Determine the (x, y) coordinate at the center of the cell enclosing the given text.  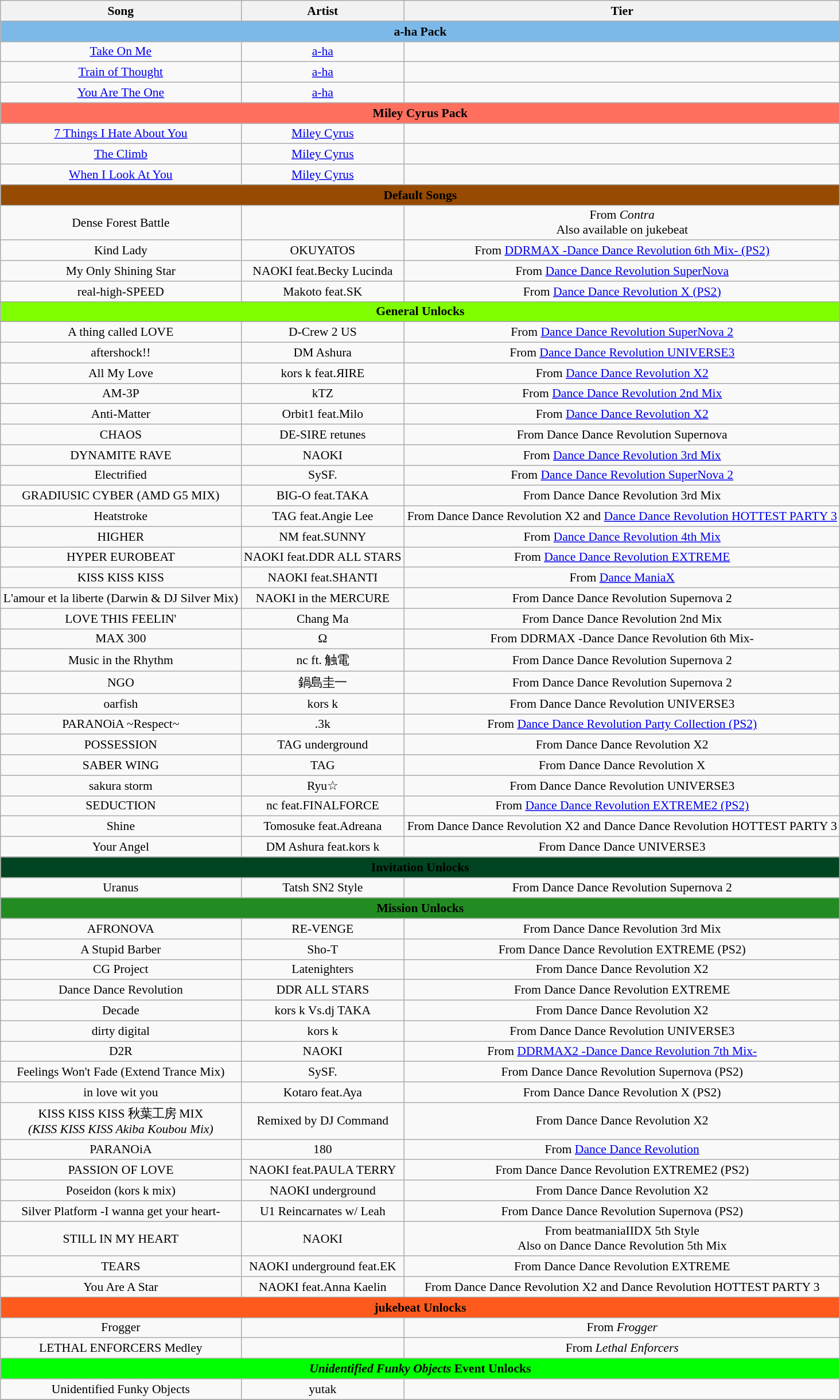
DYNAMITE RAVE (120, 455)
GRADIUSIC CYBER (AMD G5 MIX) (120, 496)
From Dance Dance Revolution X (622, 765)
From DDRMAX -Dance Dance Revolution 6th Mix- (PS2) (622, 251)
From Dance ManiaX (622, 578)
POSSESSION (120, 745)
Tomosuke feat.Adreana (322, 827)
nc ft. 触電 (322, 660)
Dance Dance Revolution (120, 990)
D2R (120, 1052)
TAG (322, 765)
AFRONOVA (120, 929)
Invitation Unlocks (420, 867)
Shine (120, 827)
kors k Vs.dj TAKA (322, 1011)
Train of Thought (120, 72)
nc feat.FINALFORCE (322, 806)
NAOKI feat.PAULA TERRY (322, 1170)
Silver Platform -I wanna get your heart- (120, 1211)
NM feat.SUNNY (322, 537)
Remixed by DJ Command (322, 1121)
From Dance Dance UNIVERSE3 (622, 847)
180 (322, 1150)
Tier (622, 11)
From Dance Dance Revolution EXTREME (PS2) (622, 949)
Kotaro feat.Aya (322, 1092)
A Stupid Barber (120, 949)
PARANOiA (120, 1150)
From ContraAlso available on jukebeat (622, 223)
Electrified (120, 475)
in love wit you (120, 1092)
From Dance Dance Revolution X2 and Dance Revolution HOTTEST PARTY 3 (622, 1287)
Miley Cyrus Pack (420, 113)
Your Angel (120, 847)
Artist (322, 11)
a-ha Pack (420, 32)
From Dance Dance Revolution 4th Mix (622, 537)
sakura storm (120, 786)
TAG feat.Angie Lee (322, 517)
NAOKI feat.DDR ALL STARS (322, 557)
SEDUCTION (120, 806)
BIG-O feat.TAKA (322, 496)
PARANOiA ~Respect~ (120, 724)
NAOKI feat.SHANTI (322, 578)
You Are The One (120, 93)
Decade (120, 1011)
From DDRMAX2 -Dance Dance Revolution 7th Mix- (622, 1052)
When I Look At You (120, 174)
Unidentified Funky Objects (120, 1389)
Dense Forest Battle (120, 223)
STILL IN MY HEART (120, 1239)
DM Ashura (322, 353)
DDR ALL STARS (322, 990)
AM-3P (120, 394)
NAOKI underground (322, 1190)
Tatsh SN2 Style (322, 888)
real-high-SPEED (120, 292)
From Dance Dance Revolution Supernova (622, 435)
DM Ashura feat.kors k (322, 847)
7 Things I Hate About You (120, 134)
Heatstroke (120, 517)
TAG underground (322, 745)
PASSION OF LOVE (120, 1170)
kTZ (322, 394)
NAOKI underground feat.EK (322, 1267)
kors k feat.ЯIRE (322, 373)
LOVE THIS FEELIN' (120, 619)
The Climb (120, 154)
NGO (120, 683)
HIGHER (120, 537)
General Unlocks (420, 312)
A thing called LOVE (120, 332)
Kind Lady (120, 251)
Take On Me (120, 52)
U1 Reincarnates w/ Leah (322, 1211)
oarfish (120, 704)
From beatmaniaIIDX 5th StyleAlso on Dance Dance Revolution 5th Mix (622, 1239)
Sho-T (322, 949)
Song (120, 11)
SABER WING (120, 765)
Latenighters (322, 969)
Orbit1 feat.Milo (322, 414)
OKUYATOS (322, 251)
HYPER EUROBEAT (120, 557)
From Frogger (622, 1328)
Uranus (120, 888)
KISS KISS KISS (120, 578)
Makoto feat.SK (322, 292)
Feelings Won't Fade (Extend Trance Mix) (120, 1072)
L'amour et la liberte (Darwin & DJ Silver Mix) (120, 598)
From Dance Dance Revolution Party Collection (PS2) (622, 724)
Ω (322, 639)
.3k (322, 724)
Poseidon (kors k mix) (120, 1190)
From DDRMAX -Dance Dance Revolution 6th Mix- (622, 639)
dirty digital (120, 1031)
NAOKI in the MERCURE (322, 598)
From Dance Dance Revolution SuperNova (622, 271)
RE-VENGE (322, 929)
Mission Unlocks (420, 909)
Chang Ma (322, 619)
yutak (322, 1389)
CHAOS (120, 435)
aftershock!! (120, 353)
From Lethal Enforcers (622, 1348)
You Are A Star (120, 1287)
鍋島圭一 (322, 683)
jukebeat Unlocks (420, 1308)
All My Love (120, 373)
NAOKI feat.Anna Kaelin (322, 1287)
KISS KISS KISS 秋葉工房 MIX(KISS KISS KISS Akiba Koubou Mix) (120, 1121)
MAX 300 (120, 639)
LETHAL ENFORCERS Medley (120, 1348)
My Only Shining Star (120, 271)
Default Songs (420, 195)
From Dance Dance Revolution (622, 1150)
NAOKI feat.Becky Lucinda (322, 271)
Frogger (120, 1328)
D-Crew 2 US (322, 332)
Unidentified Funky Objects Event Unlocks (420, 1369)
Ryu☆ (322, 786)
CG Project (120, 969)
Anti-Matter (120, 414)
TEARS (120, 1267)
Music in the Rhythm (120, 660)
DE-SIRE retunes (322, 435)
